Determine the [X, Y] coordinate at the center of the cell enclosing the given text.  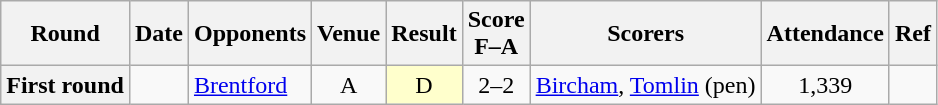
Bircham, Tomlin (pen) [646, 85]
1,339 [825, 85]
Brentford [250, 85]
Date [158, 34]
2–2 [496, 85]
Opponents [250, 34]
A [349, 85]
Ref [912, 34]
Venue [349, 34]
Round [66, 34]
Result [424, 34]
D [424, 85]
ScoreF–A [496, 34]
First round [66, 85]
Attendance [825, 34]
Scorers [646, 34]
